Output the [x, y] coordinate of the center of the cell containing the given text.  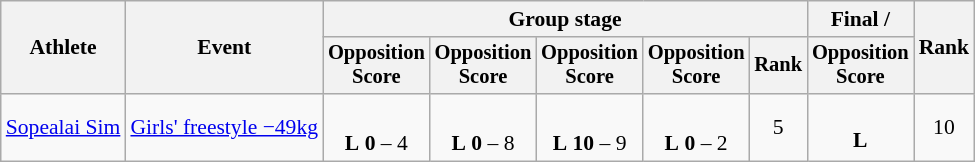
L 0 – 8 [484, 128]
Event [224, 48]
Group stage [565, 19]
Sopealai Sim [64, 128]
Girls' freestyle −49kg [224, 128]
L 0 – 4 [376, 128]
Athlete [64, 48]
Final / [860, 19]
L 0 – 2 [696, 128]
L [860, 128]
10 [944, 128]
5 [778, 128]
L 10 – 9 [590, 128]
